Locate the cell with the specified text and output its [x, y] center coordinate. 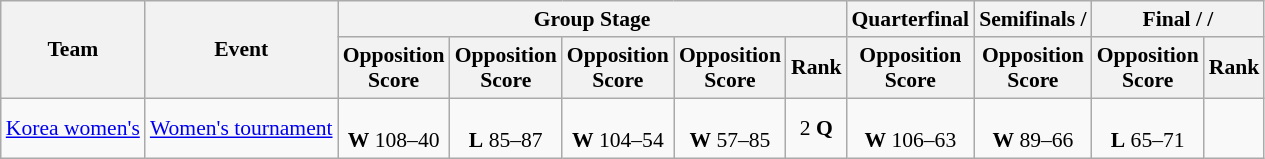
W 108–40 [394, 128]
W 106–63 [911, 128]
Women's tournament [242, 128]
Group Stage [592, 19]
2 Q [816, 128]
W 104–54 [618, 128]
Korea women's [73, 128]
Event [242, 50]
Semifinals / [1032, 19]
L 65–71 [1148, 128]
Team [73, 50]
W 89–66 [1032, 128]
W 57–85 [730, 128]
Quarterfinal [911, 19]
L 85–87 [506, 128]
Final / / [1178, 19]
